Determine the (x, y) coordinate at the center of the cell enclosing the given text.  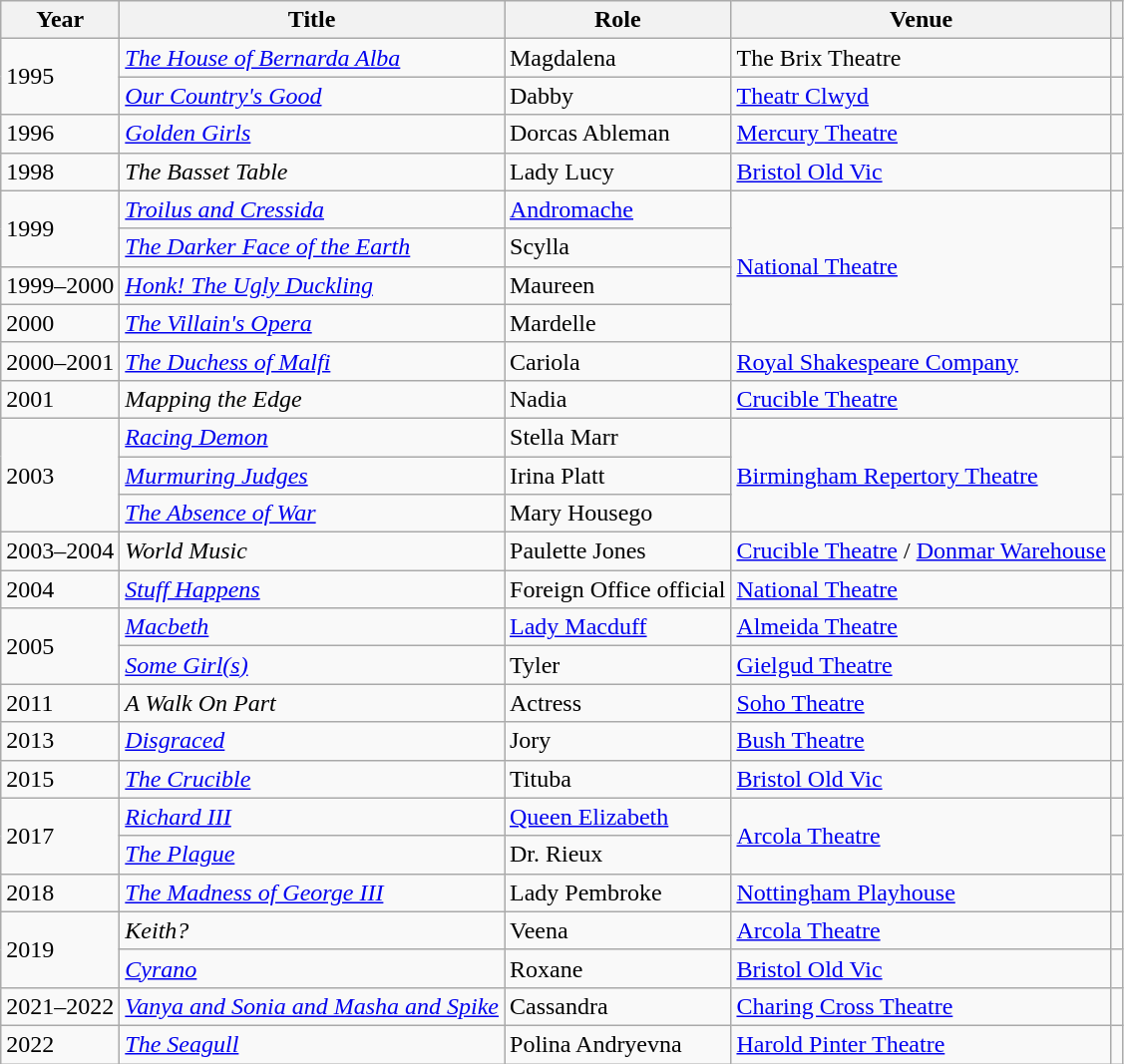
Mapping the Edge (312, 399)
Stuff Happens (312, 589)
Racing Demon (312, 437)
The Seagull (312, 1044)
Keith? (312, 930)
2011 (60, 703)
Actress (618, 703)
World Music (312, 551)
Magdalena (618, 58)
2021–2022 (60, 1006)
Andromache (618, 209)
The Darker Face of the Earth (312, 247)
The Brix Theatre (922, 58)
Royal Shakespeare Company (922, 361)
2000–2001 (60, 361)
Tituba (618, 779)
2005 (60, 646)
1995 (60, 77)
2004 (60, 589)
Troilus and Cressida (312, 209)
The Crucible (312, 779)
The Duchess of Malfi (312, 361)
1999 (60, 228)
Disgraced (312, 741)
Lady Macduff (618, 627)
2001 (60, 399)
Year (60, 20)
Lady Lucy (618, 172)
Honk! The Ugly Duckling (312, 285)
Dorcas Ableman (618, 134)
Macbeth (312, 627)
1998 (60, 172)
Our Country's Good (312, 96)
Mardelle (618, 323)
Theatr Clwyd (922, 96)
Foreign Office official (618, 589)
2000 (60, 323)
Dr. Rieux (618, 855)
2017 (60, 836)
Richard III (312, 817)
Title (312, 20)
The Madness of George III (312, 892)
2003–2004 (60, 551)
2019 (60, 949)
Vanya and Sonia and Masha and Spike (312, 1006)
Nadia (618, 399)
Maureen (618, 285)
2003 (60, 475)
The Villain's Opera (312, 323)
Cariola (618, 361)
2018 (60, 892)
Harold Pinter Theatre (922, 1044)
The Plague (312, 855)
Polina Andryevna (618, 1044)
Mercury Theatre (922, 134)
The Absence of War (312, 514)
1999–2000 (60, 285)
The House of Bernarda Alba (312, 58)
Stella Marr (618, 437)
Veena (618, 930)
Gielgud Theatre (922, 665)
Queen Elizabeth (618, 817)
Some Girl(s) (312, 665)
Irina Platt (618, 476)
Murmuring Judges (312, 476)
2022 (60, 1044)
Almeida Theatre (922, 627)
2013 (60, 741)
Cyrano (312, 968)
Roxane (618, 968)
2015 (60, 779)
Jory (618, 741)
Crucible Theatre (922, 399)
Venue (922, 20)
Role (618, 20)
Tyler (618, 665)
Nottingham Playhouse (922, 892)
Scylla (618, 247)
Golden Girls (312, 134)
Crucible Theatre / Donmar Warehouse (922, 551)
Cassandra (618, 1006)
Soho Theatre (922, 703)
Mary Housego (618, 514)
Birmingham Repertory Theatre (922, 475)
1996 (60, 134)
Dabby (618, 96)
The Basset Table (312, 172)
Charing Cross Theatre (922, 1006)
A Walk On Part (312, 703)
Lady Pembroke (618, 892)
Paulette Jones (618, 551)
Bush Theatre (922, 741)
